Search for the cell housing the specified text and yield its (x, y) center coordinate. 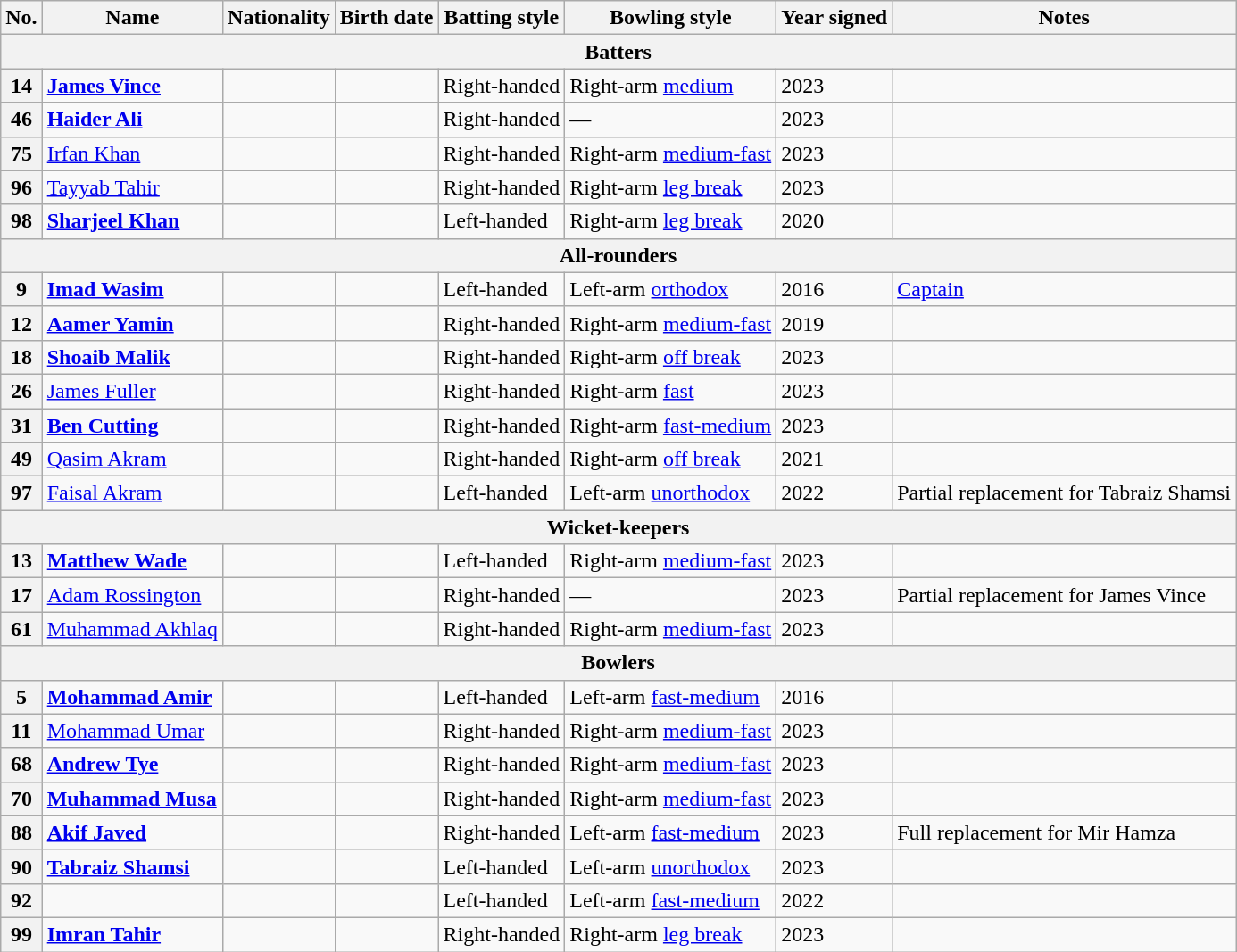
Batting style (502, 18)
Haider Ali (132, 120)
75 (21, 153)
Ben Cutting (132, 426)
Mohammad Umar (132, 731)
11 (21, 731)
All-rounders (618, 255)
14 (21, 86)
Imad Wasim (132, 289)
96 (21, 187)
Partial replacement for Tabraiz Shamsi (1064, 493)
Right-arm fast-medium (671, 426)
Matthew Wade (132, 561)
Nationality (279, 18)
18 (21, 357)
Partial replacement for James Vince (1064, 595)
97 (21, 493)
26 (21, 391)
17 (21, 595)
88 (21, 832)
2020 (834, 221)
46 (21, 120)
Irfan Khan (132, 153)
Tayyab Tahir (132, 187)
James Vince (132, 86)
Birth date (386, 18)
Right-arm fast (671, 391)
Andrew Tye (132, 765)
Notes (1064, 18)
Captain (1064, 289)
Bowlers (618, 663)
90 (21, 866)
31 (21, 426)
Year signed (834, 18)
12 (21, 323)
49 (21, 459)
Faisal Akram (132, 493)
9 (21, 289)
Imran Tahir (132, 934)
Batters (618, 52)
Aamer Yamin (132, 323)
Wicket-keepers (618, 527)
No. (21, 18)
5 (21, 697)
Full replacement for Mir Hamza (1064, 832)
92 (21, 900)
Shoaib Malik (132, 357)
Bowling style (671, 18)
Tabraiz Shamsi (132, 866)
98 (21, 221)
James Fuller (132, 391)
Left-arm orthodox (671, 289)
61 (21, 629)
Qasim Akram (132, 459)
2019 (834, 323)
Akif Javed (132, 832)
99 (21, 934)
70 (21, 799)
Muhammad Musa (132, 799)
13 (21, 561)
Mohammad Amir (132, 697)
Sharjeel Khan (132, 221)
68 (21, 765)
Adam Rossington (132, 595)
Right-arm medium (671, 86)
Muhammad Akhlaq (132, 629)
2021 (834, 459)
Name (132, 18)
